Identify which cell holds the provided text, then report its [x, y] central coordinate. 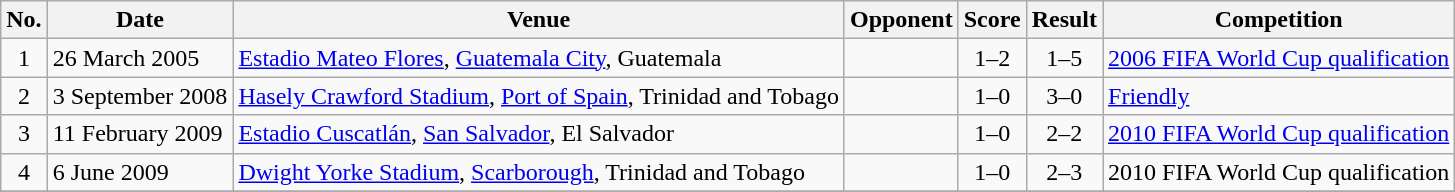
2–2 [1064, 134]
2–3 [1064, 172]
26 March 2005 [140, 58]
3 [24, 134]
Friendly [1279, 96]
3 September 2008 [140, 96]
2006 FIFA World Cup qualification [1279, 58]
1–5 [1064, 58]
Competition [1279, 20]
Result [1064, 20]
3–0 [1064, 96]
Hasely Crawford Stadium, Port of Spain, Trinidad and Tobago [539, 96]
4 [24, 172]
Score [992, 20]
6 June 2009 [140, 172]
1–2 [992, 58]
Opponent [901, 20]
No. [24, 20]
Estadio Cuscatlán, San Salvador, El Salvador [539, 134]
2 [24, 96]
Dwight Yorke Stadium, Scarborough, Trinidad and Tobago [539, 172]
1 [24, 58]
11 February 2009 [140, 134]
Date [140, 20]
Estadio Mateo Flores, Guatemala City, Guatemala [539, 58]
Venue [539, 20]
